Output the (x, y) coordinate of the center of the cell containing the given text.  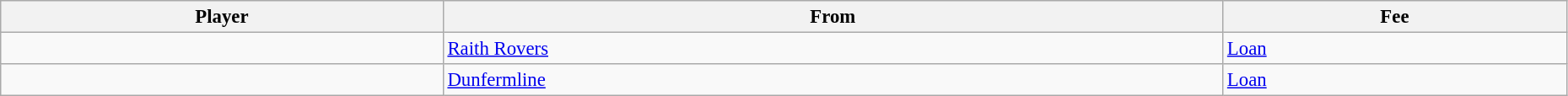
Player (222, 17)
Fee (1395, 17)
Dunfermline (832, 80)
From (832, 17)
Raith Rovers (832, 49)
